Find where the given text appears and provide that cell's center as (X, Y) coordinate. 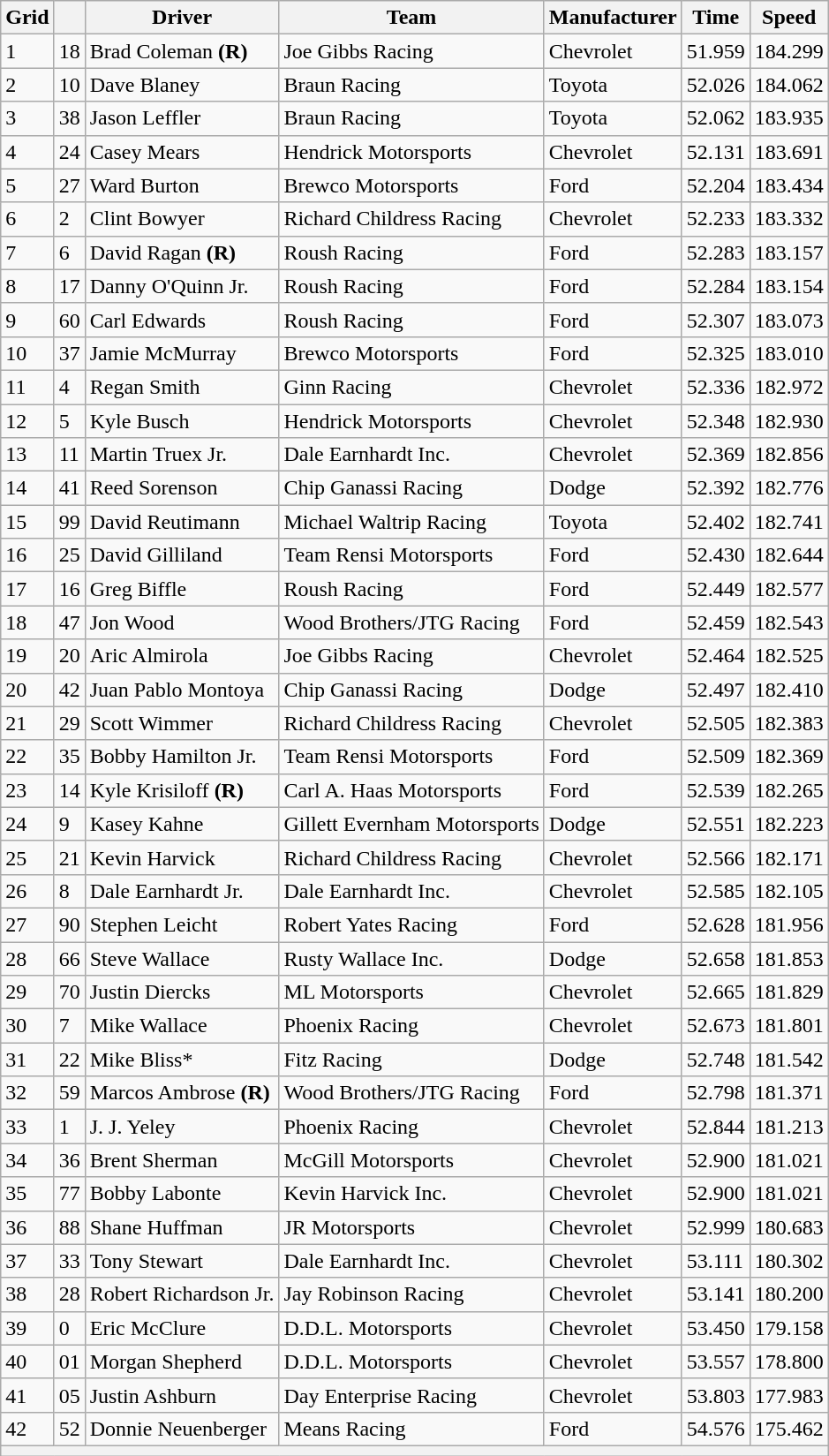
52.566 (715, 857)
52.348 (715, 421)
183.332 (789, 219)
Kevin Harvick Inc. (411, 1194)
Day Enterprise Racing (411, 1395)
52.325 (715, 353)
Mike Bliss* (182, 1060)
Brad Coleman (R) (182, 51)
ML Motorsports (411, 992)
Clint Bowyer (182, 219)
Carl Edwards (182, 320)
52.026 (715, 85)
183.154 (789, 286)
Reed Sorenson (182, 488)
Danny O'Quinn Jr. (182, 286)
52.665 (715, 992)
181.853 (789, 958)
01 (69, 1362)
David Reutimann (182, 522)
52.402 (715, 522)
Steve Wallace (182, 958)
52.551 (715, 824)
179.158 (789, 1328)
183.073 (789, 320)
Donnie Neuenberger (182, 1429)
77 (69, 1194)
182.383 (789, 723)
181.956 (789, 924)
182.223 (789, 824)
183.935 (789, 118)
26 (27, 891)
Mike Wallace (182, 1026)
Kasey Kahne (182, 824)
53.141 (715, 1294)
52.497 (715, 690)
31 (27, 1060)
52.585 (715, 891)
3 (27, 118)
Dale Earnhardt Jr. (182, 891)
52.283 (715, 253)
Brent Sherman (182, 1160)
52.464 (715, 656)
Time (715, 18)
52.673 (715, 1026)
Gillett Evernham Motorsports (411, 824)
Stephen Leicht (182, 924)
JR Motorsports (411, 1227)
177.983 (789, 1395)
Manufacturer (613, 18)
Means Racing (411, 1429)
66 (69, 958)
David Ragan (R) (182, 253)
180.200 (789, 1294)
181.371 (789, 1093)
05 (69, 1395)
175.462 (789, 1429)
182.930 (789, 421)
Casey Mears (182, 152)
183.157 (789, 253)
52.233 (715, 219)
Dave Blaney (182, 85)
39 (27, 1328)
52.505 (715, 723)
0 (69, 1328)
34 (27, 1160)
52.658 (715, 958)
59 (69, 1093)
Grid (27, 18)
Ginn Racing (411, 387)
Morgan Shepherd (182, 1362)
13 (27, 455)
181.801 (789, 1026)
David Gilliland (182, 555)
52.509 (715, 757)
Rusty Wallace Inc. (411, 958)
52.999 (715, 1227)
90 (69, 924)
52.284 (715, 286)
Robert Yates Racing (411, 924)
54.576 (715, 1429)
Fitz Racing (411, 1060)
181.829 (789, 992)
52 (69, 1429)
15 (27, 522)
Bobby Labonte (182, 1194)
52.062 (715, 118)
Driver (182, 18)
J. J. Yeley (182, 1127)
184.062 (789, 85)
Martin Truex Jr. (182, 455)
88 (69, 1227)
Tony Stewart (182, 1261)
182.410 (789, 690)
70 (69, 992)
53.111 (715, 1261)
52.539 (715, 790)
53.803 (715, 1395)
52.459 (715, 622)
Justin Diercks (182, 992)
12 (27, 421)
Jamie McMurray (182, 353)
181.213 (789, 1127)
Eric McClure (182, 1328)
52.748 (715, 1060)
182.265 (789, 790)
180.683 (789, 1227)
182.105 (789, 891)
182.577 (789, 589)
Team (411, 18)
Greg Biffle (182, 589)
182.776 (789, 488)
53.557 (715, 1362)
52.131 (715, 152)
McGill Motorsports (411, 1160)
Jon Wood (182, 622)
Speed (789, 18)
Jay Robinson Racing (411, 1294)
Jason Leffler (182, 118)
183.010 (789, 353)
52.336 (715, 387)
47 (69, 622)
Justin Ashburn (182, 1395)
51.959 (715, 51)
183.691 (789, 152)
23 (27, 790)
52.430 (715, 555)
Aric Almirola (182, 656)
Regan Smith (182, 387)
Ward Burton (182, 185)
180.302 (789, 1261)
Robert Richardson Jr. (182, 1294)
182.525 (789, 656)
52.204 (715, 185)
Scott Wimmer (182, 723)
181.542 (789, 1060)
Kyle Busch (182, 421)
52.392 (715, 488)
182.741 (789, 522)
Bobby Hamilton Jr. (182, 757)
183.434 (789, 185)
99 (69, 522)
52.449 (715, 589)
Shane Huffman (182, 1227)
52.628 (715, 924)
52.369 (715, 455)
182.369 (789, 757)
Carl A. Haas Motorsports (411, 790)
52.798 (715, 1093)
19 (27, 656)
60 (69, 320)
182.171 (789, 857)
182.856 (789, 455)
Michael Waltrip Racing (411, 522)
30 (27, 1026)
Juan Pablo Montoya (182, 690)
52.844 (715, 1127)
182.972 (789, 387)
Kevin Harvick (182, 857)
182.543 (789, 622)
Kyle Krisiloff (R) (182, 790)
52.307 (715, 320)
Marcos Ambrose (R) (182, 1093)
40 (27, 1362)
32 (27, 1093)
182.644 (789, 555)
53.450 (715, 1328)
178.800 (789, 1362)
184.299 (789, 51)
